Pinpoint the cell where the given text exists, returning its [X, Y] midpoint coordinate. 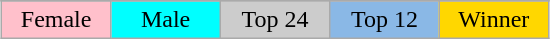
Female [56, 20]
Top 24 [274, 20]
Male [166, 20]
Top 12 [384, 20]
Winner [494, 20]
